Locate the cell with the specified text and output its [X, Y] center coordinate. 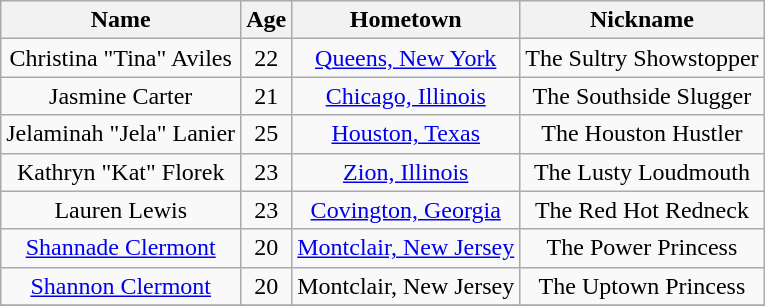
Shannade Clermont [121, 248]
The Lusty Loudmouth [642, 172]
Shannon Clermont [121, 286]
Age [266, 20]
Christina "Tina" Aviles [121, 58]
Jasmine Carter [121, 96]
Chicago, Illinois [406, 96]
25 [266, 134]
21 [266, 96]
Hometown [406, 20]
Nickname [642, 20]
The Houston Hustler [642, 134]
Lauren Lewis [121, 210]
Houston, Texas [406, 134]
Name [121, 20]
The Uptown Princess [642, 286]
22 [266, 58]
Covington, Georgia [406, 210]
Kathryn "Kat" Florek [121, 172]
The Red Hot Redneck [642, 210]
Jelaminah "Jela" Lanier [121, 134]
Zion, Illinois [406, 172]
The Sultry Showstopper [642, 58]
Queens, New York [406, 58]
The Southside Slugger [642, 96]
The Power Princess [642, 248]
